Capture the cell that displays the provided text and extract its [X, Y] central coordinate. 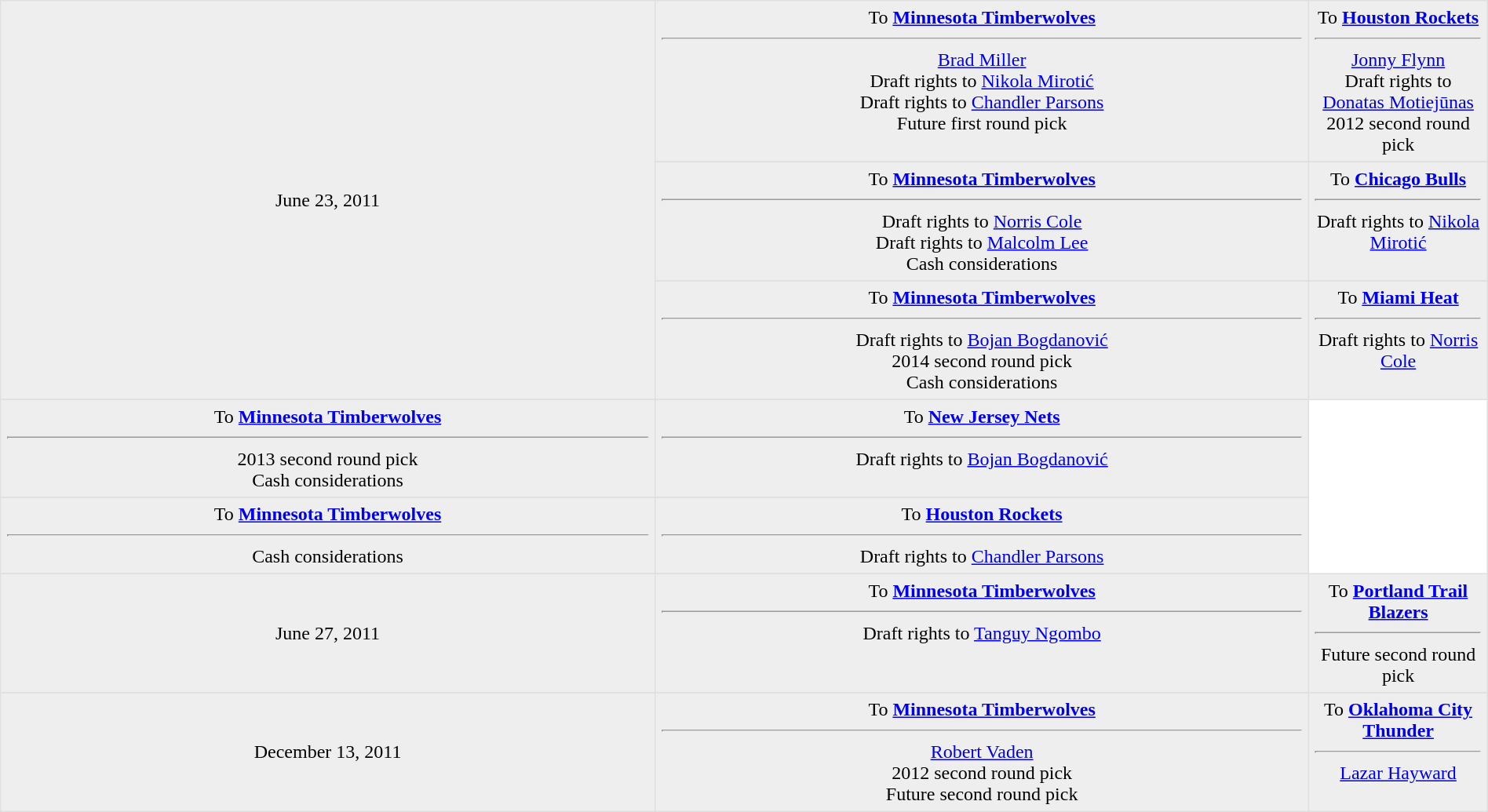
To Minnesota TimberwolvesDraft rights to Bojan Bogdanović2014 second round pickCash considerations [982, 340]
December 13, 2011 [328, 752]
June 27, 2011 [328, 633]
To Houston RocketsJonny FlynnDraft rights to Donatas Motiejūnas2012 second round pick [1399, 82]
To Minnesota TimberwolvesDraft rights to Tanguy Ngombo [982, 633]
To Minnesota Timberwolves2013 second round pickCash considerations [328, 448]
To Oklahoma City ThunderLazar Hayward [1399, 752]
To Minnesota TimberwolvesBrad MillerDraft rights to Nikola MirotićDraft rights to Chandler ParsonsFuture first round pick [982, 82]
June 23, 2011 [328, 200]
To Portland Trail BlazersFuture second round pick [1399, 633]
To Minnesota TimberwolvesCash considerations [328, 536]
To Chicago BullsDraft rights to Nikola Mirotić [1399, 221]
To Miami HeatDraft rights to Norris Cole [1399, 340]
To Houston RocketsDraft rights to Chandler Parsons [982, 536]
To Minnesota TimberwolvesDraft rights to Norris ColeDraft rights to Malcolm LeeCash considerations [982, 221]
To Minnesota TimberwolvesRobert Vaden2012 second round pickFuture second round pick [982, 752]
To New Jersey NetsDraft rights to Bojan Bogdanović [982, 448]
